Provide the [x, y] coordinate of the cell's center where the given text is located.  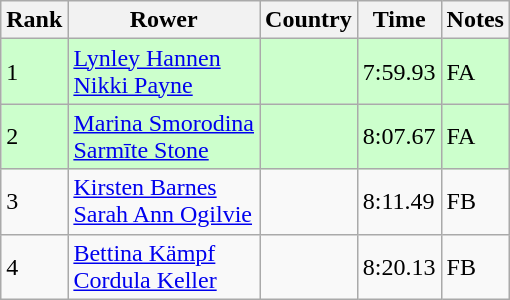
8:20.13 [399, 266]
7:59.93 [399, 72]
2 [34, 136]
Rower [164, 20]
Kirsten Barnes Sarah Ann Ogilvie [164, 202]
8:11.49 [399, 202]
4 [34, 266]
Rank [34, 20]
Time [399, 20]
Notes [475, 20]
Marina SmorodinaSarmīte Stone [164, 136]
Country [309, 20]
Lynley HannenNikki Payne [164, 72]
1 [34, 72]
3 [34, 202]
8:07.67 [399, 136]
Bettina Kämpf Cordula Keller [164, 266]
